Find where the given text appears and provide that cell's center as (X, Y) coordinate. 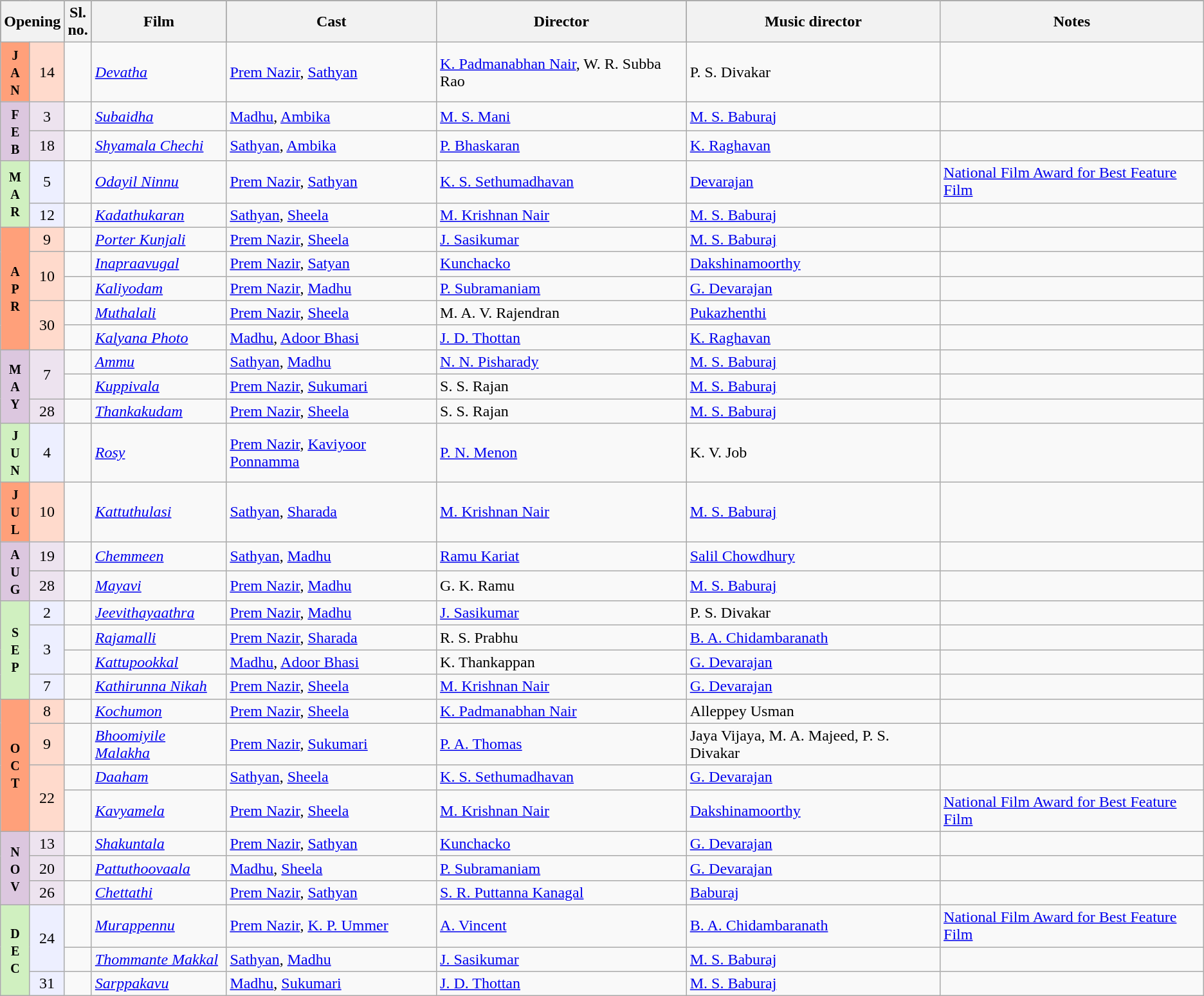
Kavyamela (159, 811)
Alleppey Usman (813, 711)
JUN (15, 453)
G. K. Ramu (562, 586)
K. V. Job (813, 453)
M. A. V. Rajendran (562, 313)
18 (46, 146)
26 (46, 892)
Director (562, 22)
Thankakudam (159, 411)
Ramu Kariat (562, 557)
Jaya Vijaya, M. A. Majeed, P. S. Divakar (813, 744)
31 (46, 984)
Sarppakavu (159, 984)
Devarajan (813, 181)
Kuppivala (159, 386)
Inapraavugal (159, 264)
Notes (1072, 22)
Opening (32, 22)
SEP (15, 650)
Subaidha (159, 116)
Kadathukaran (159, 215)
Prem Nazir, Sharada (332, 638)
14 (46, 72)
24 (46, 938)
Madhu, Sukumari (332, 984)
12 (46, 215)
Mayavi (159, 586)
S. R. Puttanna Kanagal (562, 892)
Murappennu (159, 925)
MAR (15, 194)
K. Padmanabhan Nair (562, 711)
Kalyana Photo (159, 337)
Odayil Ninnu (159, 181)
Rosy (159, 453)
N. N. Pisharady (562, 362)
Shyamala Chechi (159, 146)
Porter Kunjali (159, 239)
P. N. Menon (562, 453)
Sathyan, Ambika (332, 146)
FEB (15, 131)
2 (46, 613)
Muthalali (159, 313)
Kochumon (159, 711)
JUL (15, 512)
Madhu, Sheela (332, 868)
DEC (15, 950)
Thommante Makkal (159, 959)
Prem Nazir, Satyan (332, 264)
Prem Nazir, Kaviyoor Ponnamma (332, 453)
APR (15, 288)
Kattupookkal (159, 662)
Bhoomiyile Malakha (159, 744)
Devatha (159, 72)
AUG (15, 571)
Jeevithayaathra (159, 613)
Kathirunna Nikah (159, 687)
Prem Nazir, K. P. Ummer (332, 925)
5 (46, 181)
Salil Chowdhury (813, 557)
Daaham (159, 777)
Music director (813, 22)
R. S. Prabhu (562, 638)
30 (46, 325)
Kattuthulasi (159, 512)
P. Bhaskaran (562, 146)
Madhu, Ambika (332, 116)
Chettathi (159, 892)
4 (46, 453)
Ammu (159, 362)
Chemmeen (159, 557)
M. S. Mani (562, 116)
8 (46, 711)
Baburaj (813, 892)
JAN (15, 72)
K. Padmanabhan Nair, W. R. Subba Rao (562, 72)
OCT (15, 765)
Sathyan, Sharada (332, 512)
Kaliyodam (159, 288)
Shakuntala (159, 844)
20 (46, 868)
P. A. Thomas (562, 744)
Rajamalli (159, 638)
Pattuthoovaala (159, 868)
Film (159, 22)
22 (46, 798)
Sl.no. (78, 22)
MAY (15, 386)
Cast (332, 22)
Pukazhenthi (813, 313)
A. Vincent (562, 925)
13 (46, 844)
NOV (15, 868)
19 (46, 557)
K. Thankappan (562, 662)
